Return (x, y) of the center of cell containing provided text 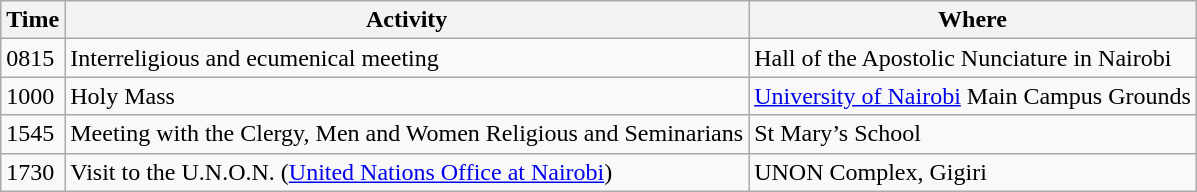
Interreligious and ecumenical meeting (407, 58)
1545 (33, 134)
UNON Complex, Gigiri (973, 172)
Hall of the Apostolic Nunciature in Nairobi (973, 58)
0815 (33, 58)
1000 (33, 96)
Where (973, 20)
1730 (33, 172)
University of Nairobi Main Campus Grounds (973, 96)
St Mary’s School (973, 134)
Activity (407, 20)
Meeting with the Clergy, Men and Women Religious and Seminarians (407, 134)
Time (33, 20)
Visit to the U.N.O.N. (United Nations Office at Nairobi) (407, 172)
Holy Mass (407, 96)
